Pinpoint the cell where the given text exists, returning its [x, y] midpoint coordinate. 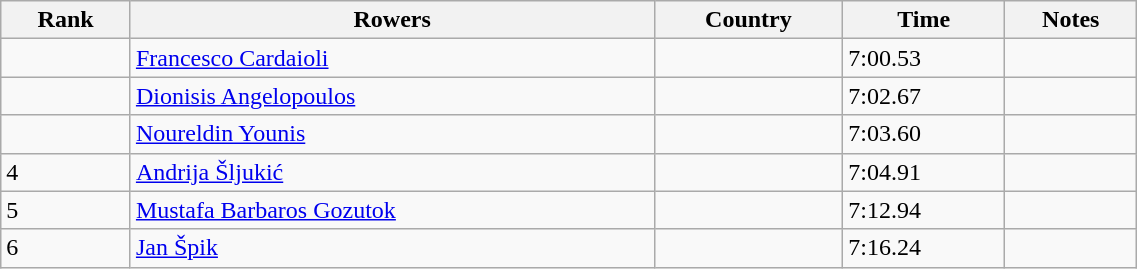
Rank [66, 20]
4 [66, 172]
Noureldin Younis [392, 134]
7:12.94 [924, 210]
7:04.91 [924, 172]
Francesco Cardaioli [392, 58]
5 [66, 210]
Notes [1071, 20]
6 [66, 248]
Andrija Šljukić [392, 172]
Jan Špik [392, 248]
Dionisis Angelopoulos [392, 96]
Rowers [392, 20]
Mustafa Barbaros Gozutok [392, 210]
7:16.24 [924, 248]
Country [748, 20]
7:00.53 [924, 58]
7:03.60 [924, 134]
7:02.67 [924, 96]
Time [924, 20]
